Extract the (X, Y) coordinate from the center of the cell holding the provided text.  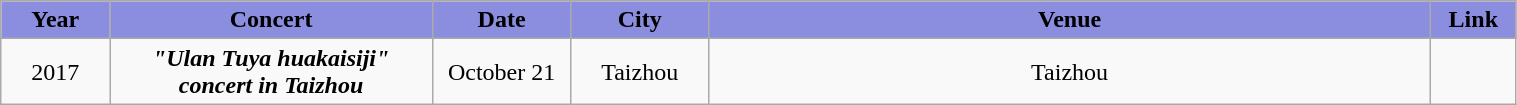
City (640, 20)
2017 (56, 72)
"Ulan Tuya huakaisiji" concert in Taizhou (272, 72)
Link (1474, 20)
Date (501, 20)
Year (56, 20)
Venue (1070, 20)
Concert (272, 20)
October 21 (501, 72)
